For the text-containing cell, return its midpoint in [x, y] coordinate format. 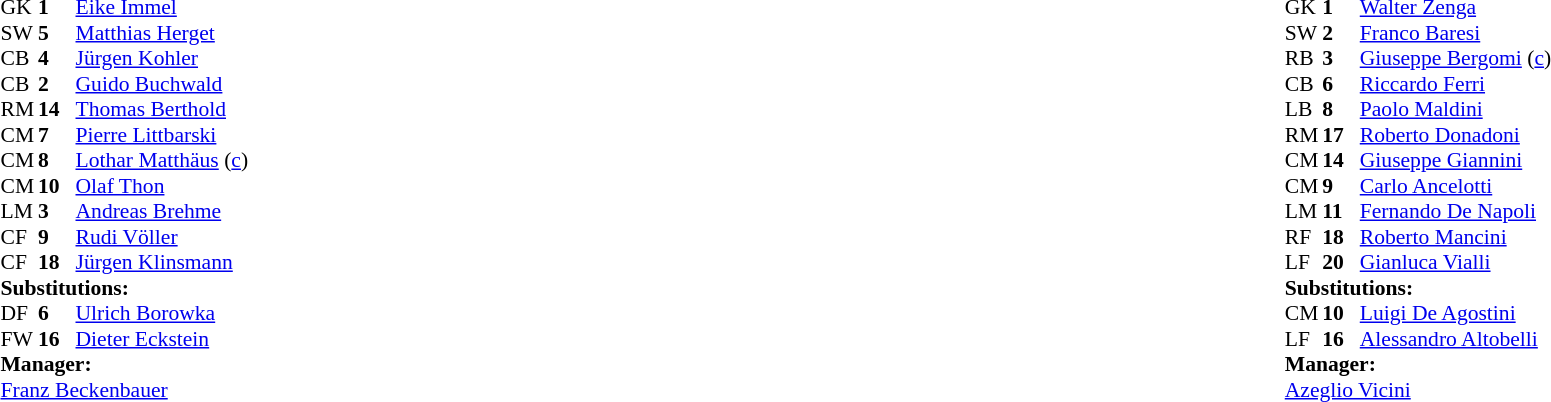
LB [1304, 109]
Carlo Ancelotti [1456, 186]
11 [1341, 211]
Guido Buchwald [162, 84]
4 [57, 59]
Paolo Maldini [1456, 109]
RF [1304, 237]
Giuseppe Giannini [1456, 161]
Fernando De Napoli [1456, 211]
Andreas Brehme [162, 211]
5 [57, 33]
Rudi Völler [162, 237]
Dieter Eckstein [162, 339]
7 [57, 135]
Roberto Donadoni [1456, 135]
Gianluca Vialli [1456, 263]
Jürgen Klinsmann [162, 263]
Franco Baresi [1456, 33]
Roberto Mancini [1456, 237]
FW [19, 339]
Alessandro Altobelli [1456, 339]
Luigi De Agostini [1456, 313]
Ulrich Borowka [162, 313]
DF [19, 313]
20 [1341, 263]
Olaf Thon [162, 186]
Jürgen Kohler [162, 59]
RB [1304, 59]
Thomas Berthold [162, 109]
Pierre Littbarski [162, 135]
Riccardo Ferri [1456, 84]
Matthias Herget [162, 33]
17 [1341, 135]
Giuseppe Bergomi (c) [1456, 59]
Lothar Matthäus (c) [162, 161]
